Output the (X, Y) coordinate of the center of the cell containing the given text.  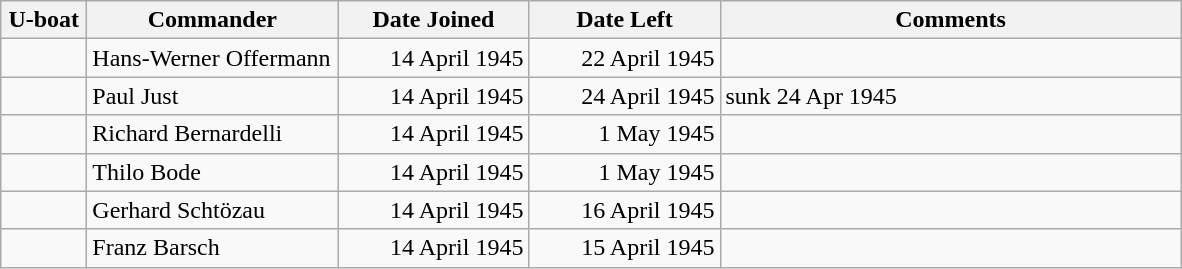
15 April 1945 (624, 248)
Date Joined (434, 20)
Paul Just (212, 96)
Comments (950, 20)
Hans-Werner Offermann (212, 58)
Thilo Bode (212, 172)
22 April 1945 (624, 58)
U-boat (44, 20)
sunk 24 Apr 1945 (950, 96)
Date Left (624, 20)
16 April 1945 (624, 210)
Franz Barsch (212, 248)
Richard Bernardelli (212, 134)
Gerhard Schtözau (212, 210)
Commander (212, 20)
24 April 1945 (624, 96)
